Return the [x, y] coordinate for the center point of the cell that contains the specified text.  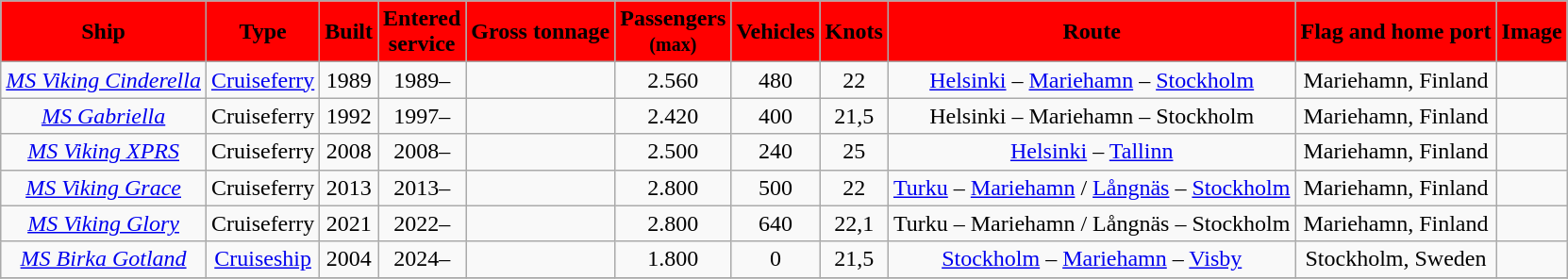
Knots [854, 32]
MS Gabriella [104, 116]
Cruiseship [262, 259]
2021 [349, 223]
480 [776, 80]
MS Viking Glory [104, 223]
2008– [423, 152]
Built [349, 32]
Enteredservice [423, 32]
22,1 [854, 223]
MS Viking Grace [104, 188]
2024– [423, 259]
2.560 [674, 80]
MS Birka Gotland [104, 259]
640 [776, 223]
Vehicles [776, 32]
0 [776, 259]
2004 [349, 259]
Type [262, 32]
1997– [423, 116]
Image [1532, 32]
1989– [423, 80]
2008 [349, 152]
Route [1092, 32]
Helsinki – Tallinn [1092, 152]
240 [776, 152]
MS Viking XPRS [104, 152]
2.420 [674, 116]
25 [854, 152]
Flag and home port [1396, 32]
1989 [349, 80]
Ship [104, 32]
Stockholm, Sweden [1396, 259]
Gross tonnage [541, 32]
Stockholm – Mariehamn – Visby [1092, 259]
MS Viking Cinderella [104, 80]
2013– [423, 188]
Passengers(max) [674, 32]
2.500 [674, 152]
500 [776, 188]
400 [776, 116]
2022– [423, 223]
1.800 [674, 259]
2013 [349, 188]
1992 [349, 116]
